Pinpoint the cell where the given text exists, returning its [x, y] midpoint coordinate. 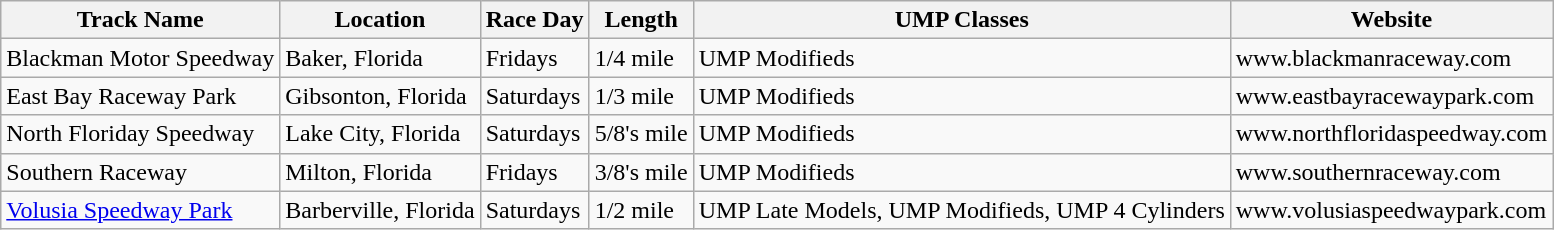
Southern Raceway [140, 172]
North Floriday Speedway [140, 134]
Lake City, Florida [380, 134]
Website [1392, 20]
1/3 mile [641, 96]
Location [380, 20]
Volusia Speedway Park [140, 210]
UMP Classes [962, 20]
www.northfloridaspeedway.com [1392, 134]
Race Day [534, 20]
Milton, Florida [380, 172]
Blackman Motor Speedway [140, 58]
Barberville, Florida [380, 210]
Gibsonton, Florida [380, 96]
Baker, Florida [380, 58]
www.blackmanraceway.com [1392, 58]
East Bay Raceway Park [140, 96]
UMP Late Models, UMP Modifieds, UMP 4 Cylinders [962, 210]
www.eastbayracewaypark.com [1392, 96]
1/2 mile [641, 210]
Track Name [140, 20]
www.southernraceway.com [1392, 172]
Length [641, 20]
3/8's mile [641, 172]
1/4 mile [641, 58]
5/8's mile [641, 134]
www.volusiaspeedwaypark.com [1392, 210]
